Return [x, y] of the center of cell containing provided text 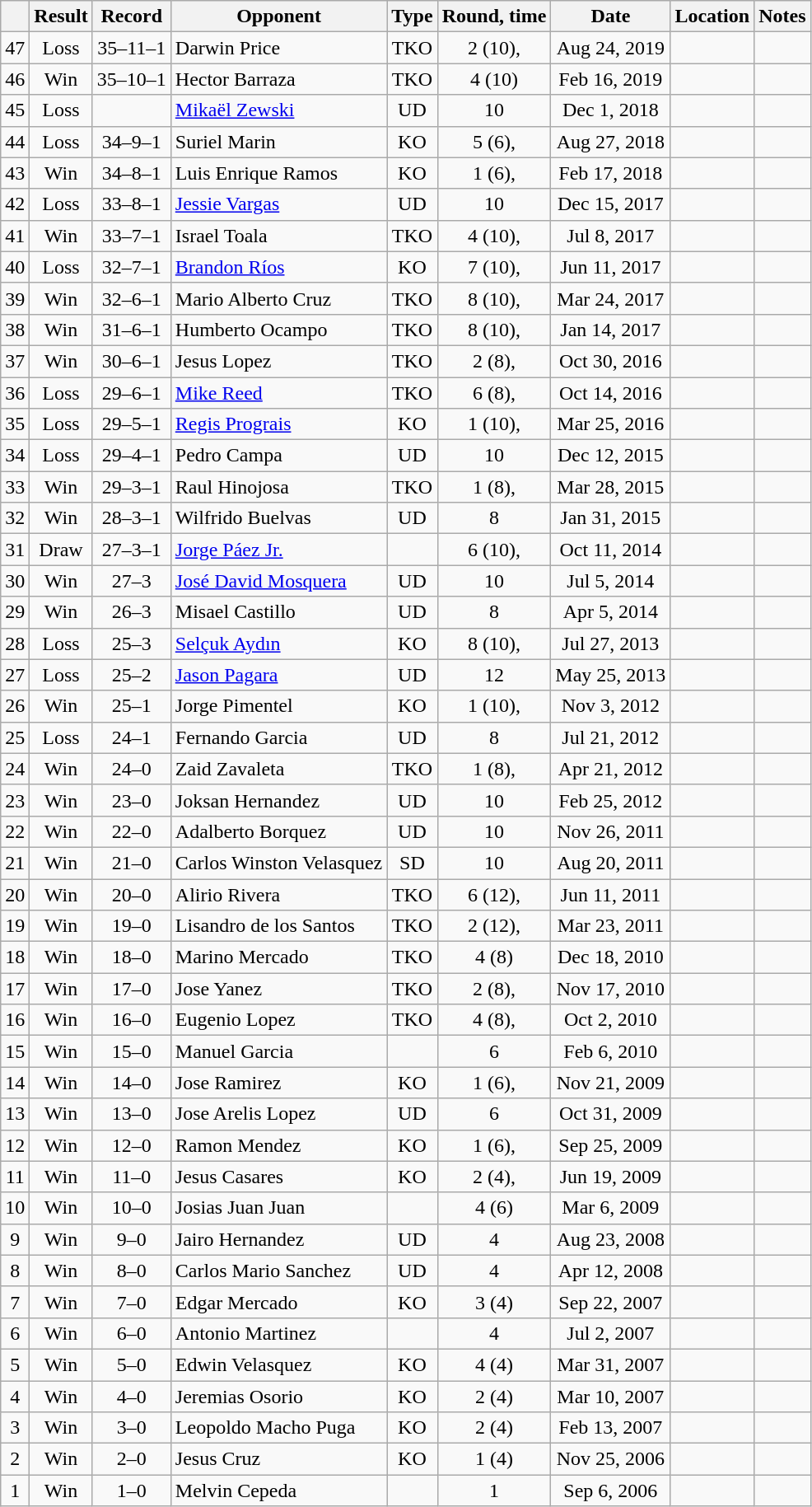
Jul 27, 2013 [611, 644]
Nov 26, 2011 [611, 831]
Fernando Garcia [278, 737]
Jose Arelis Lopez [278, 1114]
29 [15, 612]
2–0 [132, 1459]
Aug 24, 2019 [611, 48]
33–8–1 [132, 204]
Jul 8, 2017 [611, 236]
Oct 2, 2010 [611, 1020]
Apr 21, 2012 [611, 769]
Feb 13, 2007 [611, 1428]
32–7–1 [132, 267]
6–0 [132, 1333]
Mar 25, 2016 [611, 424]
Jun 11, 2017 [611, 267]
Pedro Campa [278, 456]
2 (12), [494, 926]
Nov 25, 2006 [611, 1459]
Result [61, 16]
31 [15, 550]
Antonio Martinez [278, 1333]
Notes [782, 16]
Nov 21, 2009 [611, 1083]
14 [15, 1083]
16–0 [132, 1020]
27–3–1 [132, 550]
Lisandro de los Santos [278, 926]
9 [15, 1239]
39 [15, 298]
44 [15, 142]
37 [15, 361]
Type [412, 16]
Sep 25, 2009 [611, 1145]
Jorge Pimentel [278, 706]
Edgar Mercado [278, 1302]
3 (4) [494, 1302]
Manuel Garcia [278, 1051]
4 (10) [494, 79]
Date [611, 16]
Jesus Casares [278, 1177]
May 25, 2013 [611, 675]
26–3 [132, 612]
4 (10), [494, 236]
Humberto Ocampo [278, 330]
5 [15, 1364]
29–4–1 [132, 456]
Carlos Mario Sanchez [278, 1271]
7 [15, 1302]
10–0 [132, 1208]
Jorge Páez Jr. [278, 550]
Eugenio Lopez [278, 1020]
27–3 [132, 581]
Leopoldo Macho Puga [278, 1428]
Jan 31, 2015 [611, 518]
29–6–1 [132, 393]
9–0 [132, 1239]
Feb 16, 2019 [611, 79]
11–0 [132, 1177]
6 (10), [494, 550]
Mar 10, 2007 [611, 1397]
Jairo Hernandez [278, 1239]
José David Mosquera [278, 581]
4 (4) [494, 1364]
1 (4) [494, 1459]
12–0 [132, 1145]
7–0 [132, 1302]
Hector Barraza [278, 79]
6 (12), [494, 894]
Sep 22, 2007 [611, 1302]
Mar 6, 2009 [611, 1208]
34–8–1 [132, 173]
SD [412, 863]
Dec 12, 2015 [611, 456]
Suriel Marin [278, 142]
41 [15, 236]
Feb 25, 2012 [611, 800]
Aug 23, 2008 [611, 1239]
Jan 14, 2017 [611, 330]
32 [15, 518]
43 [15, 173]
Jun 19, 2009 [611, 1177]
Oct 31, 2009 [611, 1114]
Darwin Price [278, 48]
19 [15, 926]
5 (6), [494, 142]
25 [15, 737]
Selçuk Aydın [278, 644]
Jesus Lopez [278, 361]
45 [15, 110]
15–0 [132, 1051]
22 [15, 831]
7 (10), [494, 267]
28 [15, 644]
Feb 17, 2018 [611, 173]
2 (4), [494, 1177]
Jun 11, 2011 [611, 894]
35–11–1 [132, 48]
Marino Mercado [278, 957]
Nov 3, 2012 [611, 706]
Israel Toala [278, 236]
Mar 23, 2011 [611, 926]
4–0 [132, 1397]
4 (8) [494, 957]
Ramon Mendez [278, 1145]
Oct 30, 2016 [611, 361]
Jessie Vargas [278, 204]
15 [15, 1051]
Feb 6, 2010 [611, 1051]
20–0 [132, 894]
Opponent [278, 16]
Record [132, 16]
13–0 [132, 1114]
22–0 [132, 831]
Nov 17, 2010 [611, 989]
23 [15, 800]
29–5–1 [132, 424]
29–3–1 [132, 487]
Draw [61, 550]
Location [712, 16]
25–1 [132, 706]
2 (10), [494, 48]
34–9–1 [132, 142]
Zaid Zavaleta [278, 769]
28–3–1 [132, 518]
4 (6) [494, 1208]
Regis Prograis [278, 424]
Mar 31, 2007 [611, 1364]
36 [15, 393]
16 [15, 1020]
18 [15, 957]
6 (8), [494, 393]
Dec 15, 2017 [611, 204]
Mar 24, 2017 [611, 298]
33–7–1 [132, 236]
24–1 [132, 737]
30 [15, 581]
38 [15, 330]
23–0 [132, 800]
Mikaël Zewski [278, 110]
Apr 5, 2014 [611, 612]
Misael Castillo [278, 612]
Dec 1, 2018 [611, 110]
Oct 11, 2014 [611, 550]
14–0 [132, 1083]
Dec 18, 2010 [611, 957]
30–6–1 [132, 361]
2 [15, 1459]
46 [15, 79]
Carlos Winston Velasquez [278, 863]
11 [15, 1177]
Luis Enrique Ramos [278, 173]
Jul 2, 2007 [611, 1333]
Round, time [494, 16]
Sep 6, 2006 [611, 1491]
24 [15, 769]
17 [15, 989]
35 [15, 424]
42 [15, 204]
Mike Reed [278, 393]
Brandon Ríos [278, 267]
Josias Juan Juan [278, 1208]
13 [15, 1114]
Mar 28, 2015 [611, 487]
27 [15, 675]
24–0 [132, 769]
25–2 [132, 675]
Edwin Velasquez [278, 1364]
5–0 [132, 1364]
Adalberto Borquez [278, 831]
17–0 [132, 989]
Wilfrido Buelvas [278, 518]
Jesus Cruz [278, 1459]
19–0 [132, 926]
Jason Pagara [278, 675]
Mario Alberto Cruz [278, 298]
Jeremias Osorio [278, 1397]
Apr 12, 2008 [611, 1271]
Melvin Cepeda [278, 1491]
Jul 21, 2012 [611, 737]
31–6–1 [132, 330]
8–0 [132, 1271]
4 (8), [494, 1020]
Joksan Hernandez [278, 800]
25–3 [132, 644]
40 [15, 267]
Alirio Rivera [278, 894]
20 [15, 894]
47 [15, 48]
Jul 5, 2014 [611, 581]
21–0 [132, 863]
1–0 [132, 1491]
Jose Ramirez [278, 1083]
34 [15, 456]
35–10–1 [132, 79]
3 [15, 1428]
18–0 [132, 957]
21 [15, 863]
Oct 14, 2016 [611, 393]
33 [15, 487]
Aug 27, 2018 [611, 142]
Raul Hinojosa [278, 487]
Aug 20, 2011 [611, 863]
3–0 [132, 1428]
32–6–1 [132, 298]
Jose Yanez [278, 989]
26 [15, 706]
